Search for the cell housing the specified text and yield its (X, Y) center coordinate. 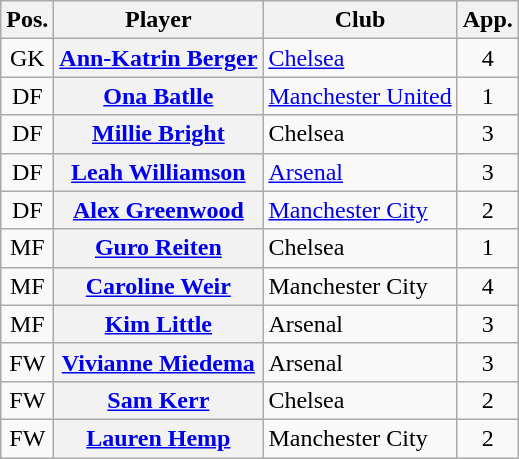
GK (28, 58)
Vivianne Miedema (158, 362)
App. (488, 20)
Ann-Katrin Berger (158, 58)
Kim Little (158, 324)
Lauren Hemp (158, 438)
Millie Bright (158, 134)
Caroline Weir (158, 286)
Club (360, 20)
Manchester United (360, 96)
Leah Williamson (158, 172)
Ona Batlle (158, 96)
Player (158, 20)
Alex Greenwood (158, 210)
Guro Reiten (158, 248)
Pos. (28, 20)
Sam Kerr (158, 400)
